Find where the given text appears and provide that cell's center as [X, Y] coordinate. 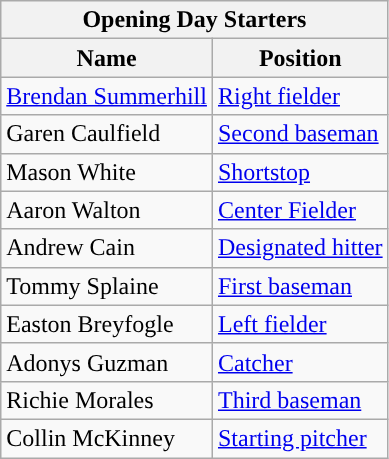
Catcher [300, 362]
Tommy Splaine [107, 286]
Aaron Walton [107, 210]
Name [107, 58]
Designated hitter [300, 248]
Shortstop [300, 172]
Collin McKinney [107, 438]
Mason White [107, 172]
Left fielder [300, 324]
Andrew Cain [107, 248]
Right fielder [300, 96]
Center Fielder [300, 210]
Garen Caulfield [107, 134]
Second baseman [300, 134]
First baseman [300, 286]
Brendan Summerhill [107, 96]
Adonys Guzman [107, 362]
Starting pitcher [300, 438]
Opening Day Starters [194, 20]
Third baseman [300, 400]
Richie Morales [107, 400]
Easton Breyfogle [107, 324]
Position [300, 58]
